Search for the cell housing the specified text and yield its (x, y) center coordinate. 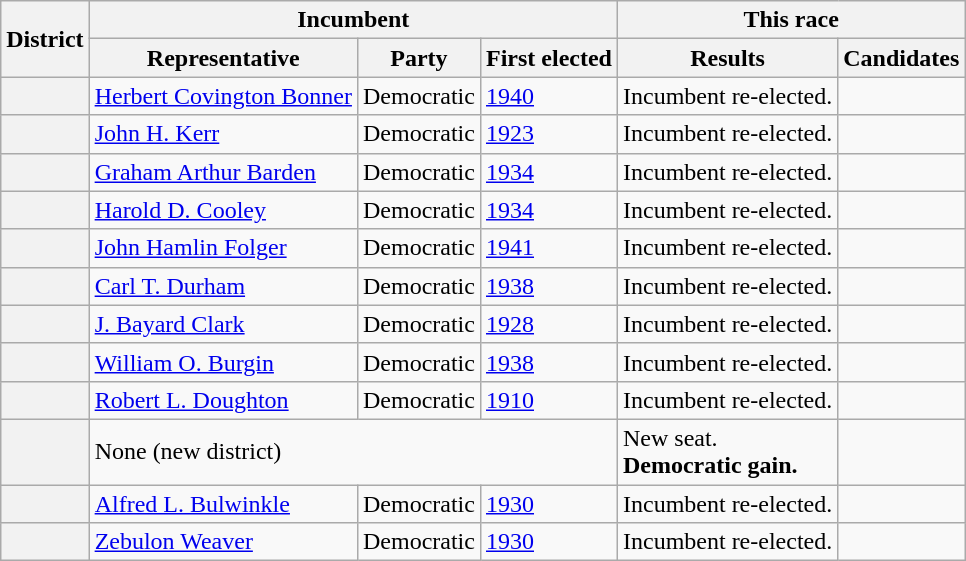
Carl T. Durham (223, 286)
Harold D. Cooley (223, 210)
J. Bayard Clark (223, 324)
1928 (548, 324)
1940 (548, 96)
Alfred L. Bulwinkle (223, 503)
Candidates (902, 58)
John Hamlin Folger (223, 248)
Robert L. Doughton (223, 400)
John H. Kerr (223, 134)
1910 (548, 400)
New seat.Democratic gain. (727, 452)
Herbert Covington Bonner (223, 96)
Results (727, 58)
William O. Burgin (223, 362)
Graham Arthur Barden (223, 172)
1923 (548, 134)
Zebulon Weaver (223, 542)
Incumbent (353, 20)
Party (418, 58)
1941 (548, 248)
First elected (548, 58)
None (new district) (353, 452)
District (45, 39)
This race (790, 20)
Representative (223, 58)
